Find where the given text appears and provide that cell's center as (x, y) coordinate. 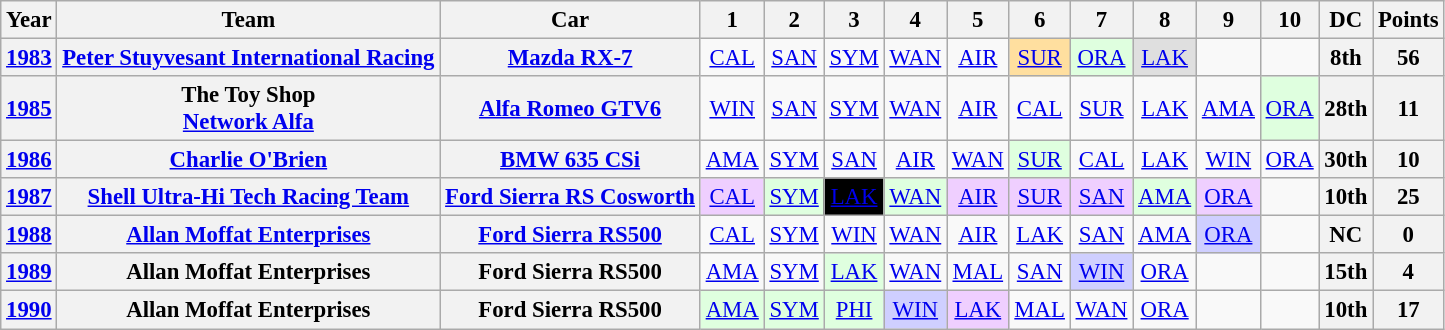
1985 (29, 108)
Year (29, 20)
1987 (29, 197)
56 (1408, 58)
8th (1346, 58)
1983 (29, 58)
The Toy ShopNetwork Alfa (248, 108)
PHI (854, 310)
15th (1346, 273)
2 (794, 20)
17 (1408, 310)
Charlie O'Brien (248, 160)
1986 (29, 160)
Car (570, 20)
5 (978, 20)
8 (1165, 20)
Team (248, 20)
1988 (29, 235)
11 (1408, 108)
1989 (29, 273)
Peter Stuyvesant International Racing (248, 58)
7 (1101, 20)
Alfa Romeo GTV6 (570, 108)
Ford Sierra RS Cosworth (570, 197)
Mazda RX-7 (570, 58)
Points (1408, 20)
0 (1408, 235)
28th (1346, 108)
1 (732, 20)
1990 (29, 310)
9 (1229, 20)
25 (1408, 197)
6 (1040, 20)
Shell Ultra-Hi Tech Racing Team (248, 197)
3 (854, 20)
BMW 635 CSi (570, 160)
NC (1346, 235)
DC (1346, 20)
30th (1346, 160)
